Extract the [x, y] coordinate from the center of the cell holding the provided text.  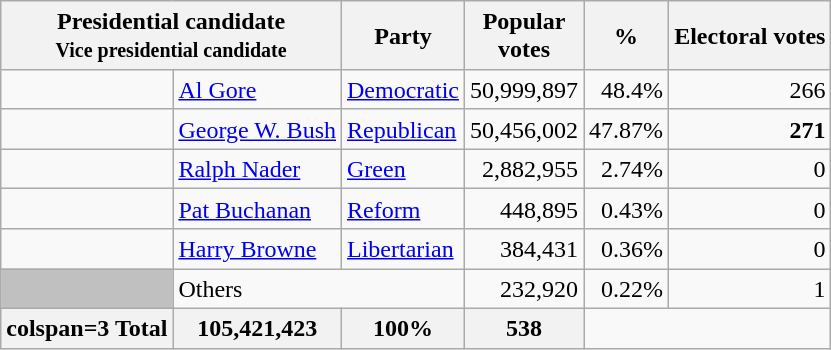
Ralph Nader [258, 169]
Al Gore [258, 89]
48.4% [626, 89]
271 [750, 129]
100% [404, 328]
2.74% [626, 169]
384,431 [524, 249]
232,920 [524, 289]
Reform [404, 209]
0.36% [626, 249]
Party [404, 36]
Democratic [404, 89]
colspan=3 Total [87, 328]
Harry Browne [258, 249]
1 [750, 289]
2,882,955 [524, 169]
47.87% [626, 129]
George W. Bush [258, 129]
Popularvotes [524, 36]
Green [404, 169]
Republican [404, 129]
0.43% [626, 209]
538 [524, 328]
Pat Buchanan [258, 209]
% [626, 36]
105,421,423 [258, 328]
50,999,897 [524, 89]
Others [319, 289]
Electoral votes [750, 36]
448,895 [524, 209]
50,456,002 [524, 129]
0.22% [626, 289]
Libertarian [404, 249]
Presidential candidateVice presidential candidate [172, 36]
266 [750, 89]
